From the cell containing the given text, extract its center point as [x, y] coordinate. 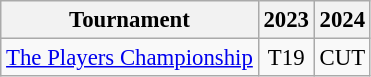
CUT [342, 58]
T19 [286, 58]
2023 [286, 20]
The Players Championship [130, 58]
Tournament [130, 20]
2024 [342, 20]
